Output the [x, y] coordinate of the center of the cell containing the given text.  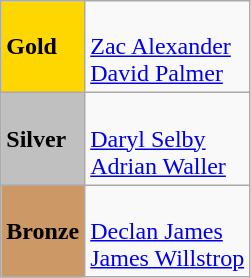
Silver [43, 139]
Daryl SelbyAdrian Waller [168, 139]
Gold [43, 47]
Declan JamesJames Willstrop [168, 231]
Bronze [43, 231]
Zac AlexanderDavid Palmer [168, 47]
